Extract the (X, Y) coordinate from the center of the cell holding the provided text.  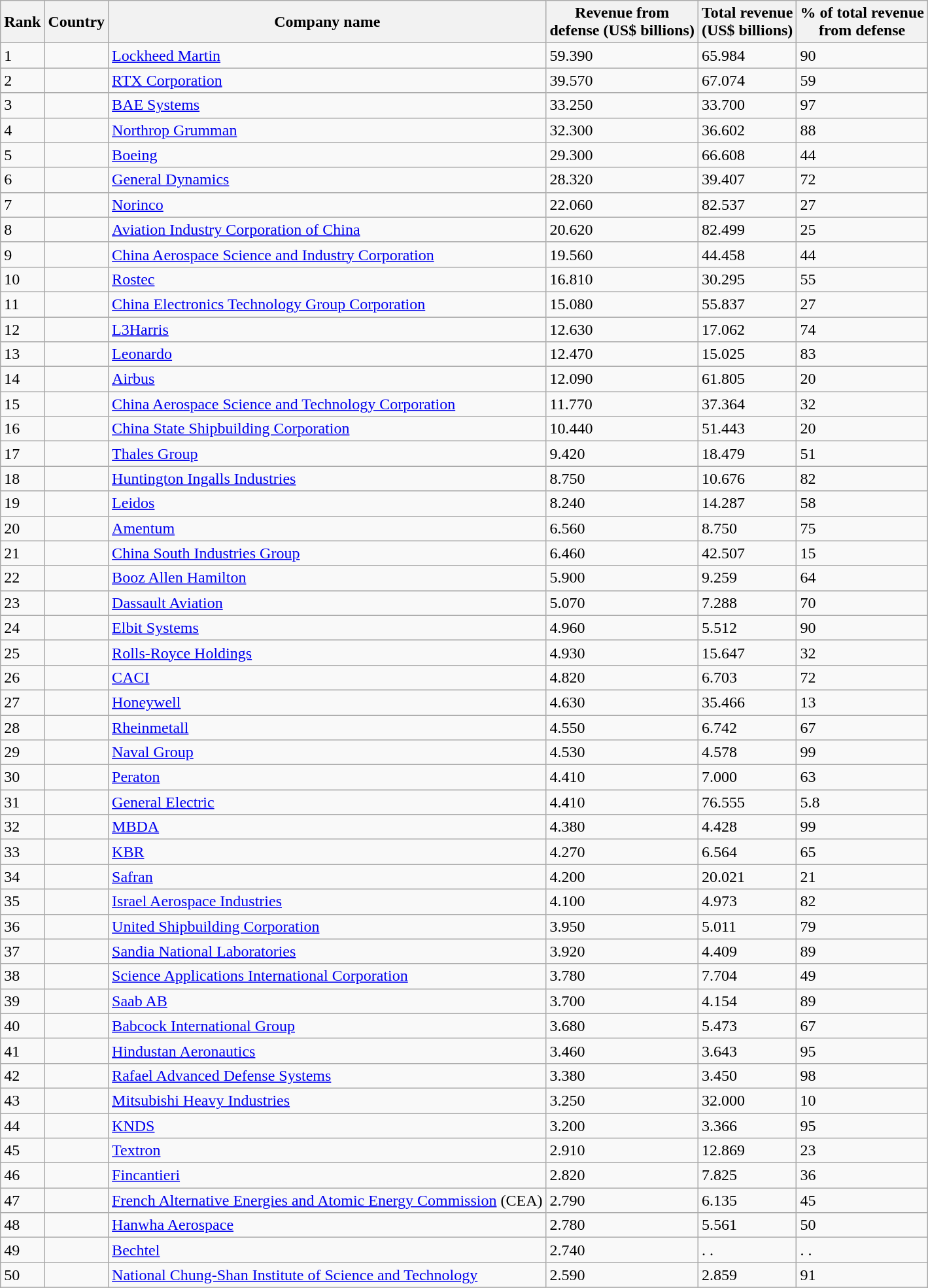
4.380 (622, 827)
10.440 (622, 429)
82.499 (747, 229)
French Alternative Energies and Atomic Energy Commission (CEA) (327, 1200)
30.295 (747, 279)
5.900 (622, 578)
6.742 (747, 728)
Northrop Grumman (327, 130)
7.288 (747, 603)
63 (862, 777)
Peraton (327, 777)
RTX Corporation (327, 80)
Leidos (327, 503)
2 (22, 80)
General Dynamics (327, 180)
51.443 (747, 429)
32.300 (622, 130)
97 (862, 105)
2.740 (622, 1250)
2.859 (747, 1275)
19.560 (622, 254)
Leonardo (327, 354)
2.780 (622, 1225)
17 (22, 454)
61.805 (747, 379)
Company name (327, 22)
1 (22, 56)
3.680 (622, 1026)
38 (22, 976)
14 (22, 379)
33.700 (747, 105)
Revenue from defense (US$ billions) (622, 22)
22.060 (622, 205)
Naval Group (327, 753)
6.564 (747, 852)
18 (22, 479)
Airbus (327, 379)
2.820 (622, 1176)
37.364 (747, 404)
Booz Allen Hamilton (327, 578)
Boeing (327, 155)
8.240 (622, 503)
4.154 (747, 1001)
4.409 (747, 951)
55.837 (747, 304)
59 (862, 80)
5.011 (747, 926)
40 (22, 1026)
19 (22, 503)
5.070 (622, 603)
6 (22, 180)
4.630 (622, 702)
Saab AB (327, 1001)
MBDA (327, 827)
General Electric (327, 802)
16 (22, 429)
Rank (22, 22)
9.420 (622, 454)
Bechtel (327, 1250)
33 (22, 852)
4.578 (747, 753)
43 (22, 1100)
46 (22, 1176)
3.380 (622, 1076)
70 (862, 603)
National Chung-Shan Institute of Science and Technology (327, 1275)
Rheinmetall (327, 728)
Dassault Aviation (327, 603)
79 (862, 926)
12.630 (622, 329)
64 (862, 578)
17.062 (747, 329)
Sandia National Laboratories (327, 951)
4.550 (622, 728)
41 (22, 1051)
Amentum (327, 528)
42 (22, 1076)
CACI (327, 677)
United Shipbuilding Corporation (327, 926)
Aviation Industry Corporation of China (327, 229)
China Electronics Technology Group Corporation (327, 304)
KNDS (327, 1125)
BAE Systems (327, 105)
Rostec (327, 279)
China South Industries Group (327, 553)
20.021 (747, 877)
KBR (327, 852)
Hanwha Aerospace (327, 1225)
3.250 (622, 1100)
Safran (327, 877)
83 (862, 354)
11.770 (622, 404)
12 (22, 329)
3.780 (622, 976)
Mitsubishi Heavy Industries (327, 1100)
39 (22, 1001)
28 (22, 728)
7.825 (747, 1176)
Rafael Advanced Defense Systems (327, 1076)
20.620 (622, 229)
Total revenue(US$ billions) (747, 22)
15.080 (622, 304)
Fincantieri (327, 1176)
65 (862, 852)
Elbit Systems (327, 628)
58 (862, 503)
7 (22, 205)
6.703 (747, 677)
7.704 (747, 976)
Israel Aerospace Industries (327, 902)
35.466 (747, 702)
42.507 (747, 553)
6.460 (622, 553)
4.530 (622, 753)
51 (862, 454)
% of total revenuefrom defense (862, 22)
4 (22, 130)
Thales Group (327, 454)
12.869 (747, 1151)
26 (22, 677)
4.930 (622, 652)
3.450 (747, 1076)
5.561 (747, 1225)
3.460 (622, 1051)
12.090 (622, 379)
5 (22, 155)
Honeywell (327, 702)
4.100 (622, 902)
3.920 (622, 951)
2.910 (622, 1151)
7.000 (747, 777)
33.250 (622, 105)
4.270 (622, 852)
8 (22, 229)
6.135 (747, 1200)
22 (22, 578)
3 (22, 105)
35 (22, 902)
31 (22, 802)
3.700 (622, 1001)
5.473 (747, 1026)
30 (22, 777)
88 (862, 130)
Country (77, 22)
16.810 (622, 279)
39.570 (622, 80)
5.512 (747, 628)
32.000 (747, 1100)
4.960 (622, 628)
China State Shipbuilding Corporation (327, 429)
4.428 (747, 827)
37 (22, 951)
67.074 (747, 80)
15.647 (747, 652)
L3Harris (327, 329)
75 (862, 528)
China Aerospace Science and Technology Corporation (327, 404)
3.366 (747, 1125)
98 (862, 1076)
28.320 (622, 180)
Huntington Ingalls Industries (327, 479)
44.458 (747, 254)
China Aerospace Science and Industry Corporation (327, 254)
5.8 (862, 802)
9 (22, 254)
39.407 (747, 180)
29 (22, 753)
Textron (327, 1151)
Rolls-Royce Holdings (327, 652)
76.555 (747, 802)
Babcock International Group (327, 1026)
3.200 (622, 1125)
4.200 (622, 877)
65.984 (747, 56)
15.025 (747, 354)
2.590 (622, 1275)
47 (22, 1200)
29.300 (622, 155)
4.820 (622, 677)
Lockheed Martin (327, 56)
55 (862, 279)
34 (22, 877)
24 (22, 628)
2.790 (622, 1200)
91 (862, 1275)
10.676 (747, 479)
14.287 (747, 503)
82.537 (747, 205)
12.470 (622, 354)
Hindustan Aeronautics (327, 1051)
4.973 (747, 902)
66.608 (747, 155)
Norinco (327, 205)
11 (22, 304)
18.479 (747, 454)
3.950 (622, 926)
Science Applications International Corporation (327, 976)
74 (862, 329)
36.602 (747, 130)
9.259 (747, 578)
48 (22, 1225)
6.560 (622, 528)
3.643 (747, 1051)
59.390 (622, 56)
